Return (X, Y) of the center of cell containing provided text 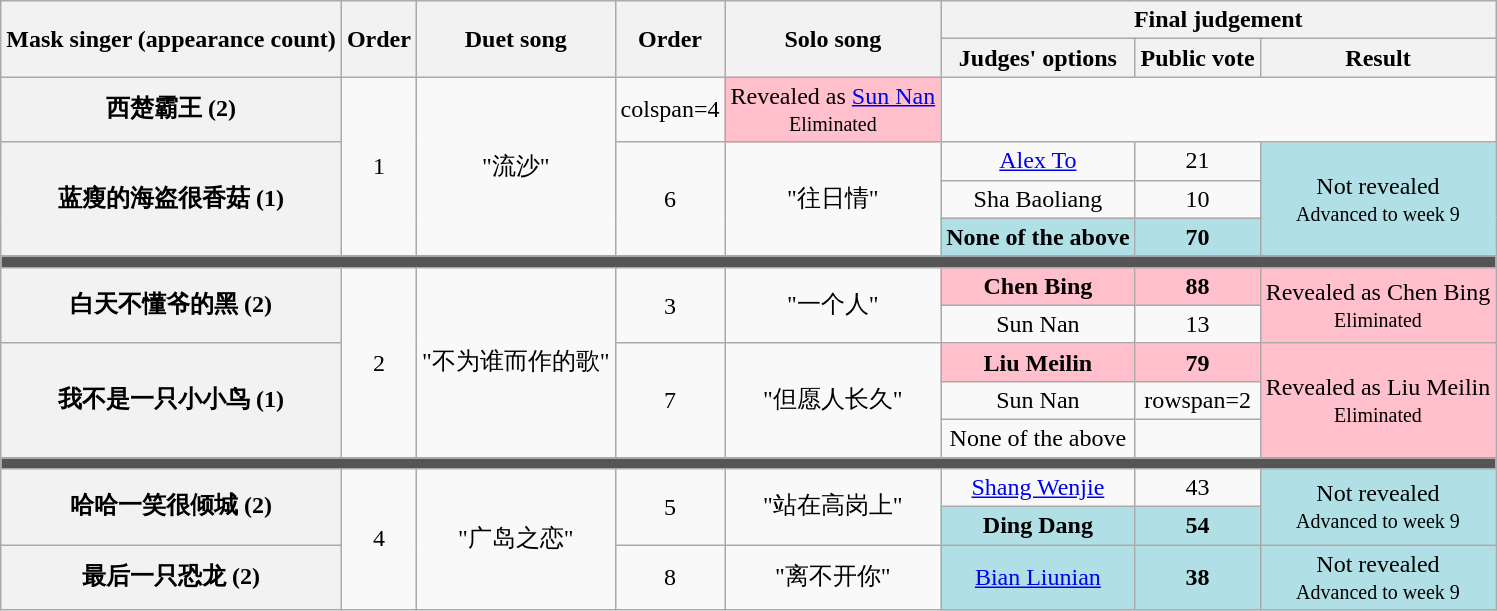
Solo song (833, 39)
"站在高岗上" (833, 507)
Mask singer (appearance count) (172, 39)
3 (670, 305)
"一个人" (833, 305)
6 (670, 199)
8 (670, 578)
"离不开你" (833, 578)
Ding Dang (1038, 526)
Bian Liunian (1038, 578)
我不是一只小小鸟 (1) (172, 400)
38 (1198, 578)
Revealed as Sun NanEliminated (833, 110)
蓝瘦的海盗很香菇 (1) (172, 199)
43 (1198, 488)
Shang Wenjie (1038, 488)
70 (1198, 237)
88 (1198, 286)
Chen Bing (1038, 286)
1 (378, 166)
10 (1198, 199)
rowspan=2 (1198, 400)
"但愿人长久" (833, 400)
西楚霸王 (2) (172, 110)
4 (378, 540)
54 (1198, 526)
Alex To (1038, 161)
最后一只恐龙 (2) (172, 578)
21 (1198, 161)
79 (1198, 362)
13 (1198, 324)
Judges' options (1038, 58)
白天不懂爷的黑 (2) (172, 305)
哈哈一笑很倾城 (2) (172, 507)
Result (1378, 58)
Liu Meilin (1038, 362)
2 (378, 362)
Duet song (516, 39)
Public vote (1198, 58)
"往日情" (833, 199)
colspan=4 (670, 110)
Revealed as Chen BingEliminated (1378, 305)
"流沙" (516, 166)
Revealed as Liu MeilinEliminated (1378, 400)
7 (670, 400)
5 (670, 507)
"广岛之恋" (516, 540)
Final judgement (1218, 20)
Sha Baoliang (1038, 199)
"不为谁而作的歌" (516, 362)
